Pinpoint the cell where the given text exists, returning its (x, y) midpoint coordinate. 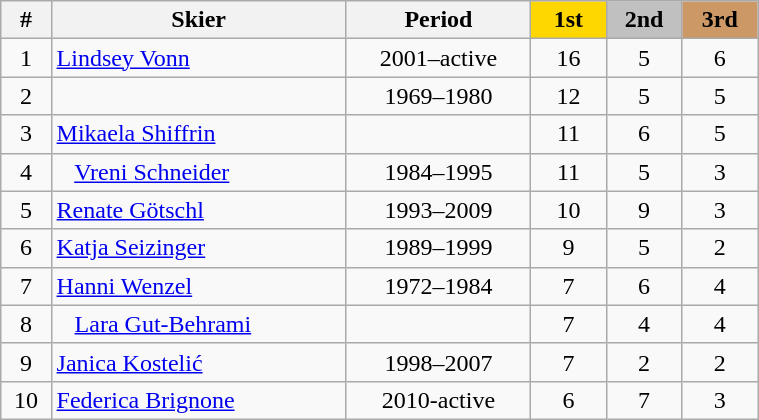
Hanni Wenzel (198, 286)
Period (438, 20)
Katja Seizinger (198, 248)
Lindsey Vonn (198, 58)
Skier (198, 20)
Lara Gut-Behrami (198, 324)
1st (569, 20)
16 (569, 58)
2001–active (438, 58)
12 (569, 96)
1998–2007 (438, 362)
Janica Kostelić (198, 362)
1989–1999 (438, 248)
1972–1984 (438, 286)
2nd (644, 20)
1993–2009 (438, 210)
# (26, 20)
1984–1995 (438, 172)
8 (26, 324)
Renate Götschl (198, 210)
3rd (720, 20)
Vreni Schneider (198, 172)
Mikaela Shiffrin (198, 134)
2010-active (438, 400)
1 (26, 58)
1969–1980 (438, 96)
Federica Brignone (198, 400)
